Return (x, y) of the center of cell containing provided text 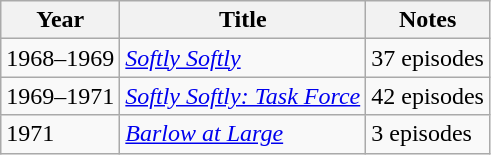
Notes (428, 20)
Title (243, 20)
Barlow at Large (243, 134)
1969–1971 (60, 96)
3 episodes (428, 134)
Year (60, 20)
1971 (60, 134)
Softly Softly (243, 58)
42 episodes (428, 96)
Softly Softly: Task Force (243, 96)
1968–1969 (60, 58)
37 episodes (428, 58)
